For the text-containing cell, return its midpoint in (x, y) coordinate format. 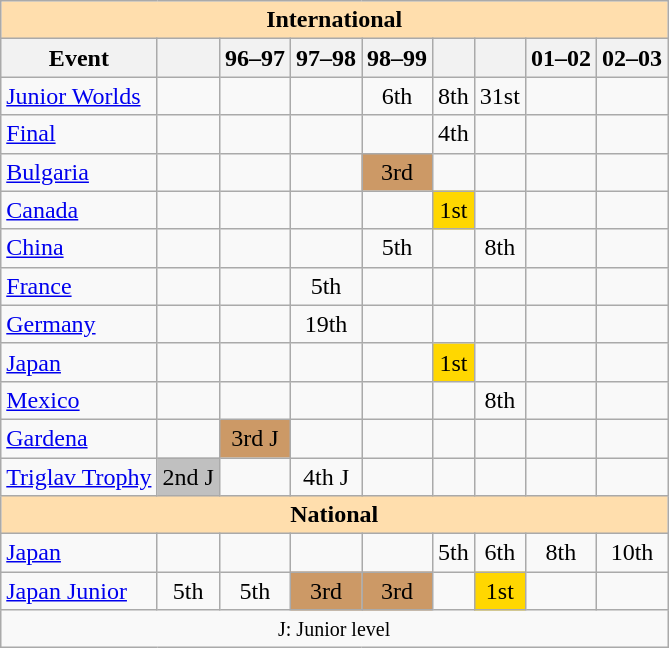
International (334, 20)
97–98 (326, 58)
4th (454, 134)
Gardena (79, 438)
Germany (79, 324)
National (334, 515)
Bulgaria (79, 172)
3rd J (254, 438)
Junior Worlds (79, 96)
J: Junior level (334, 629)
01–02 (560, 58)
Triglav Trophy (79, 477)
Canada (79, 210)
19th (326, 324)
4th J (326, 477)
10th (632, 553)
96–97 (254, 58)
China (79, 248)
Final (79, 134)
02–03 (632, 58)
98–99 (398, 58)
Mexico (79, 400)
2nd J (188, 477)
31st (500, 96)
Event (79, 58)
France (79, 286)
Japan Junior (79, 591)
